From the cell containing the given text, extract its center point as (x, y) coordinate. 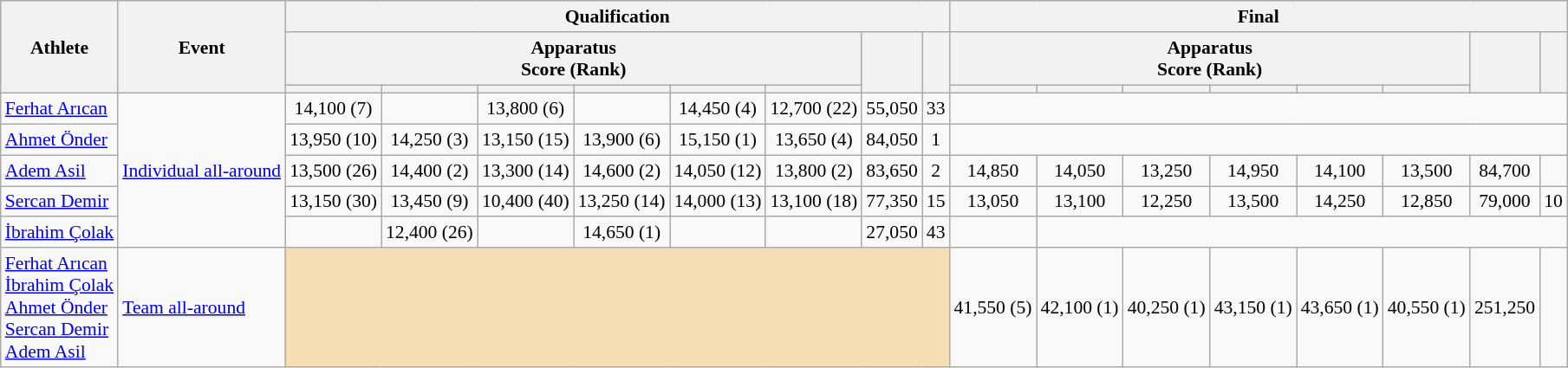
Event (201, 47)
Qualification (617, 16)
43,650 (1) (1340, 307)
13,150 (15) (525, 140)
13,050 (992, 202)
14,250 (3) (430, 140)
43 (936, 233)
Individual all-around (201, 171)
12,250 (1167, 202)
13,650 (4) (813, 140)
14,850 (992, 171)
Ferhat Arıcan (59, 109)
10,400 (40) (525, 202)
79,000 (1505, 202)
55,050 (891, 109)
14,650 (1) (622, 233)
1 (936, 140)
14,050 (12) (718, 171)
84,700 (1505, 171)
84,050 (891, 140)
Athlete (59, 47)
27,050 (891, 233)
12,850 (1427, 202)
13,300 (14) (525, 171)
Ferhat Arıcanİbrahim ÇolakAhmet ÖnderSercan DemirAdem Asil (59, 307)
14,000 (13) (718, 202)
14,100 (7) (333, 109)
15 (936, 202)
13,900 (6) (622, 140)
Final (1258, 16)
14,050 (1080, 171)
14,100 (1340, 171)
77,350 (891, 202)
Ahmet Önder (59, 140)
13,100 (1080, 202)
12,700 (22) (813, 109)
14,450 (4) (718, 109)
251,250 (1505, 307)
12,400 (26) (430, 233)
40,550 (1) (1427, 307)
Sercan Demir (59, 202)
14,600 (2) (622, 171)
42,100 (1) (1080, 307)
13,100 (18) (813, 202)
13,950 (10) (333, 140)
2 (936, 171)
15,150 (1) (718, 140)
40,250 (1) (1167, 307)
33 (936, 109)
Team all-around (201, 307)
13,150 (30) (333, 202)
13,800 (6) (525, 109)
14,950 (1253, 171)
13,450 (9) (430, 202)
13,250 (1167, 171)
83,650 (891, 171)
İbrahim Çolak (59, 233)
41,550 (5) (992, 307)
10 (1553, 202)
13,500 (26) (333, 171)
13,250 (14) (622, 202)
14,400 (2) (430, 171)
14,250 (1340, 202)
43,150 (1) (1253, 307)
Adem Asil (59, 171)
13,800 (2) (813, 171)
